Search for the cell housing the specified text and yield its (X, Y) center coordinate. 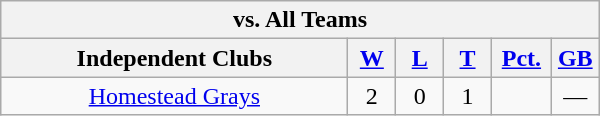
0 (420, 96)
vs. All Teams (300, 20)
GB (575, 58)
W (372, 58)
2 (372, 96)
L (420, 58)
T (468, 58)
Pct. (521, 58)
1 (468, 96)
Independent Clubs (174, 58)
Homestead Grays (174, 96)
— (575, 96)
